Locate the cell with the specified text and output its [x, y] center coordinate. 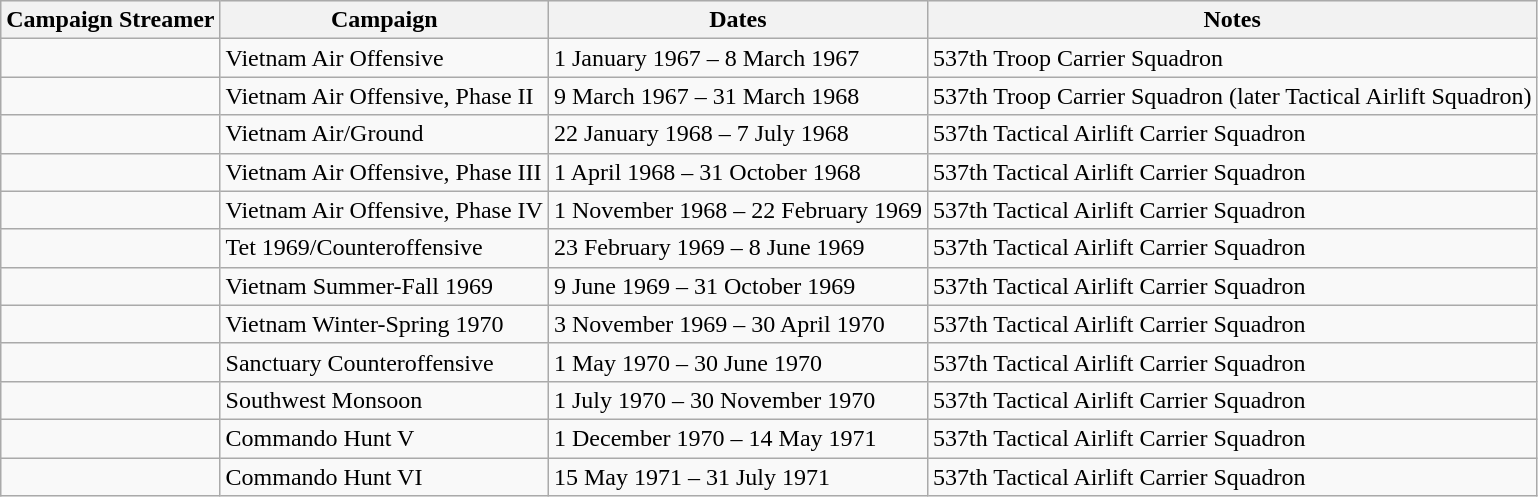
Vietnam Air Offensive, Phase II [384, 96]
3 November 1969 – 30 April 1970 [738, 324]
Campaign [384, 20]
1 December 1970 – 14 May 1971 [738, 438]
9 June 1969 – 31 October 1969 [738, 286]
Vietnam Winter-Spring 1970 [384, 324]
Vietnam Air Offensive [384, 58]
9 March 1967 – 31 March 1968 [738, 96]
Dates [738, 20]
23 February 1969 – 8 June 1969 [738, 248]
Commando Hunt VI [384, 477]
537th Troop Carrier Squadron (later Tactical Airlift Squadron) [1232, 96]
1 April 1968 – 31 October 1968 [738, 172]
1 November 1968 – 22 February 1969 [738, 210]
Commando Hunt V [384, 438]
Campaign Streamer [110, 20]
Vietnam Air/Ground [384, 134]
Southwest Monsoon [384, 400]
22 January 1968 – 7 July 1968 [738, 134]
537th Troop Carrier Squadron [1232, 58]
1 May 1970 – 30 June 1970 [738, 362]
Notes [1232, 20]
Tet 1969/Counteroffensive [384, 248]
Sanctuary Counteroffensive [384, 362]
1 July 1970 – 30 November 1970 [738, 400]
Vietnam Air Offensive, Phase IV [384, 210]
15 May 1971 – 31 July 1971 [738, 477]
1 January 1967 – 8 March 1967 [738, 58]
Vietnam Summer-Fall 1969 [384, 286]
Vietnam Air Offensive, Phase III [384, 172]
